Find where the given text appears and provide that cell's center as (X, Y) coordinate. 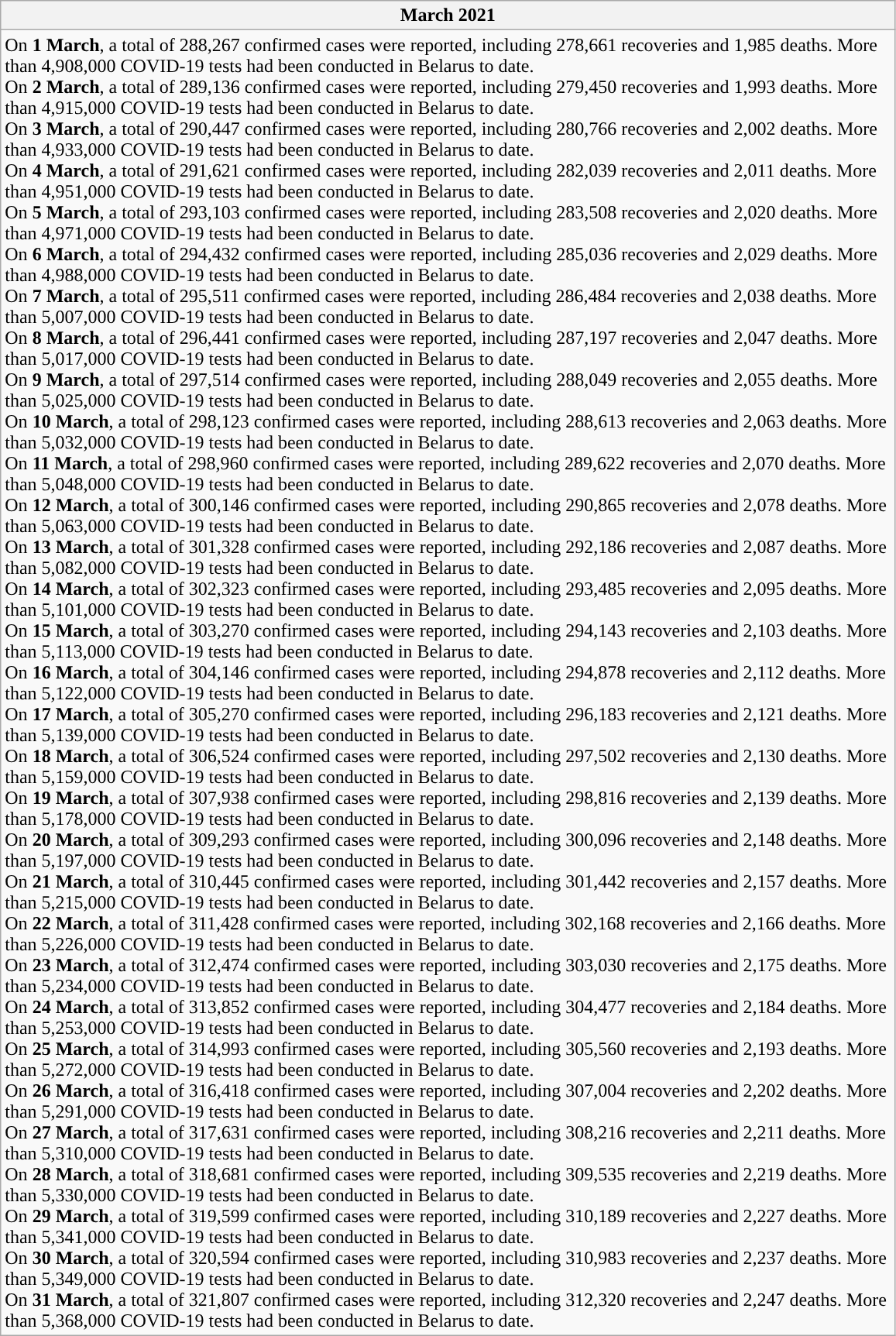
March 2021 (448, 15)
